Find where the given text appears and provide that cell's center as (x, y) coordinate. 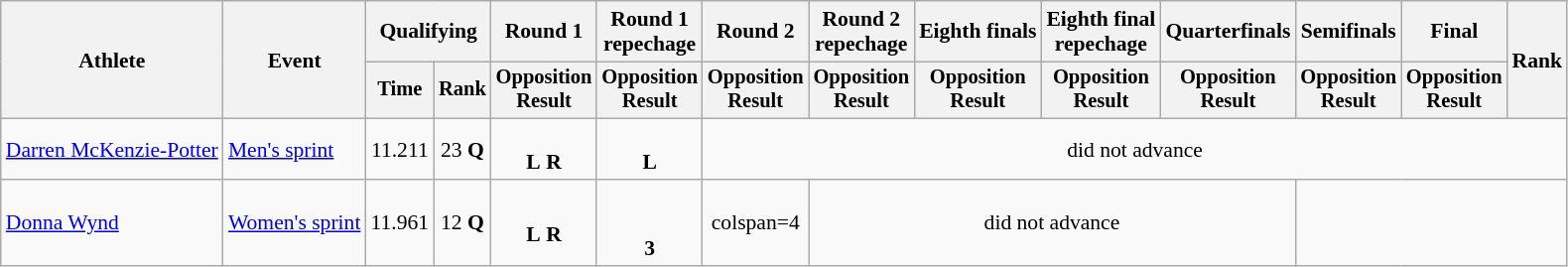
11.961 (399, 222)
12 Q (462, 222)
11.211 (399, 149)
3 (649, 222)
Donna Wynd (112, 222)
Round 2repechage (861, 32)
Men's sprint (295, 149)
Round 1repechage (649, 32)
L (649, 149)
Qualifying (428, 32)
23 Q (462, 149)
Final (1455, 32)
Round 2 (756, 32)
Quarterfinals (1228, 32)
Semifinals (1348, 32)
Eighth finalrepechage (1101, 32)
Eighth finals (978, 32)
Time (399, 90)
Athlete (112, 60)
Event (295, 60)
Round 1 (544, 32)
Darren McKenzie-Potter (112, 149)
Women's sprint (295, 222)
colspan=4 (756, 222)
